From the cell containing the given text, extract its center point as (X, Y) coordinate. 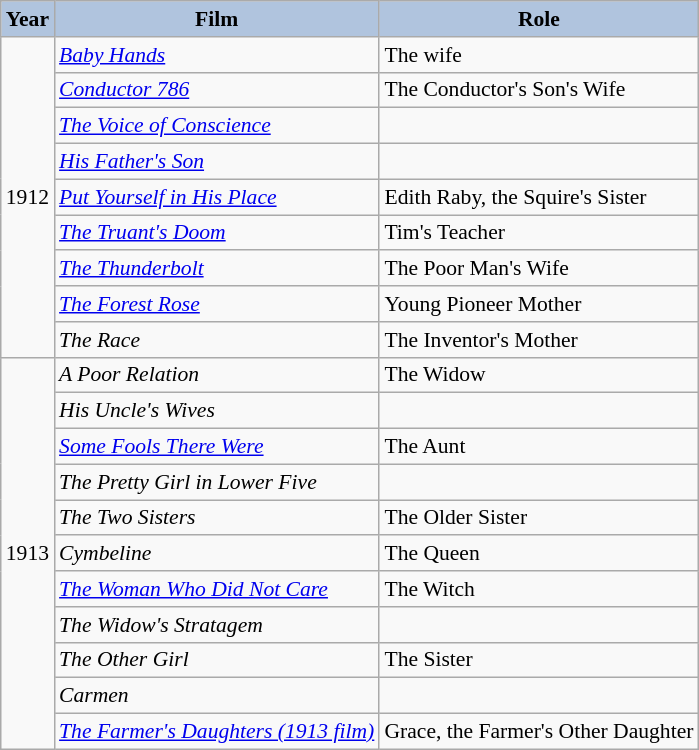
The Woman Who Did Not Care (216, 589)
Some Fools There Were (216, 447)
The Sister (538, 660)
The Widow's Stratagem (216, 625)
Conductor 786 (216, 90)
The Thunderbolt (216, 269)
Carmen (216, 696)
The Pretty Girl in Lower Five (216, 482)
The wife (538, 55)
The Widow (538, 375)
The Forest Rose (216, 304)
The Race (216, 340)
The Conductor's Son's Wife (538, 90)
Grace, the Farmer's Other Daughter (538, 732)
His Uncle's Wives (216, 411)
The Truant's Doom (216, 233)
Young Pioneer Mother (538, 304)
1912 (28, 198)
The Witch (538, 589)
A Poor Relation (216, 375)
Edith Raby, the Squire's Sister (538, 197)
Year (28, 19)
The Voice of Conscience (216, 126)
The Older Sister (538, 518)
The Farmer's Daughters (1913 film) (216, 732)
The Inventor's Mother (538, 340)
1913 (28, 553)
The Other Girl (216, 660)
Baby Hands (216, 55)
Cymbeline (216, 554)
Tim's Teacher (538, 233)
The Aunt (538, 447)
Film (216, 19)
His Father's Son (216, 162)
The Poor Man's Wife (538, 269)
The Two Sisters (216, 518)
Role (538, 19)
Put Yourself in His Place (216, 197)
The Queen (538, 554)
